Search for the cell housing the specified text and yield its (x, y) center coordinate. 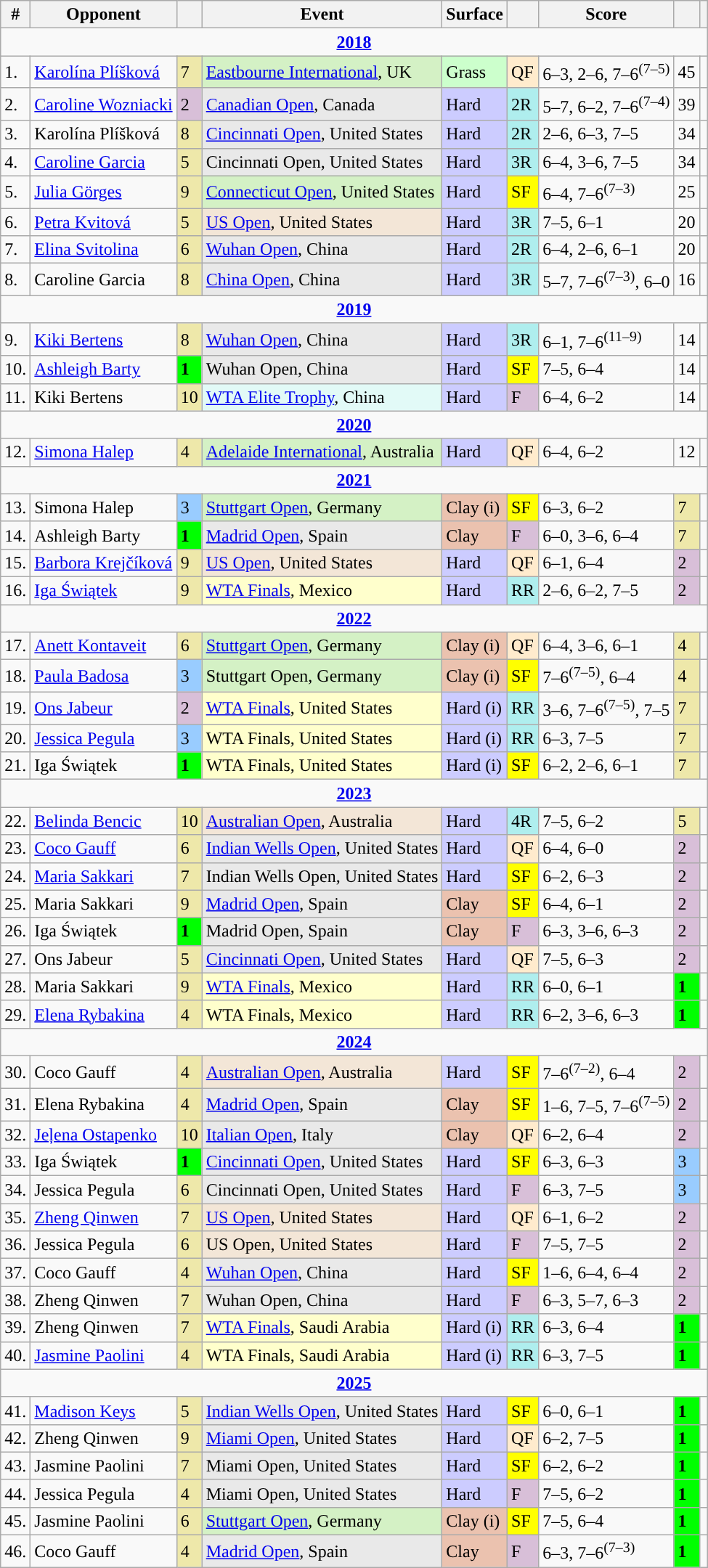
7. (16, 250)
21. (16, 766)
Event (322, 15)
2–6, 6–2, 7–5 (606, 590)
Belinda Bencic (103, 821)
China Open, China (322, 280)
8. (16, 280)
1–6, 7–5, 7–6(7–5) (606, 1105)
25 (687, 192)
7–5, 6–1 (606, 222)
3–6, 7–6(7–5), 7–5 (606, 709)
6–4, 2–6, 6–1 (606, 250)
27. (16, 959)
6–3, 7–6(7–3) (606, 1552)
6–4, 7–6(7–3) (606, 192)
2019 (354, 309)
16. (16, 590)
Elina Svitolina (103, 250)
20. (16, 738)
5–7, 7–6(7–3), 6–0 (606, 280)
6–1, 6–4 (606, 563)
Paula Badosa (103, 677)
32. (16, 1135)
2021 (354, 480)
6–2, 6–3 (606, 876)
41. (16, 1410)
12 (687, 452)
45 (687, 73)
29. (16, 1014)
Madison Keys (103, 1410)
16 (687, 280)
6–4, 3–6, 6–1 (606, 646)
# (16, 15)
6–1, 6–2 (606, 1217)
36. (16, 1245)
2–6, 6–3, 7–5 (606, 134)
5–7, 6–2, 7–6(7–4) (606, 105)
24. (16, 876)
Surface (475, 15)
6. (16, 222)
Connecticut Open, United States (322, 192)
Petra Kvitová (103, 222)
6–3, 6–4 (606, 1328)
13. (16, 507)
Canadian Open, Canada (322, 105)
Anett Kontaveit (103, 646)
Eastbourne International, UK (322, 73)
Barbora Krejčíková (103, 563)
9. (16, 340)
2024 (354, 1042)
35. (16, 1217)
6–4, 6–1 (606, 904)
26. (16, 931)
Caroline Wozniacki (103, 105)
6–1, 7–6(11–9) (606, 340)
6–3, 3–6, 6–3 (606, 931)
19. (16, 709)
14. (16, 535)
1–6, 6–4, 6–4 (606, 1273)
17. (16, 646)
39. (16, 1328)
30. (16, 1073)
15. (16, 563)
2018 (354, 42)
2023 (354, 793)
38. (16, 1300)
Italian Open, Italy (322, 1135)
Score (606, 15)
11. (16, 397)
6–4, 6–0 (606, 849)
28. (16, 987)
Julia Görges (103, 192)
6–2, 3–6, 6–3 (606, 1014)
7–5, 6–3 (606, 959)
6–3, 6–3 (606, 1162)
4. (16, 162)
Jeļena Ostapenko (103, 1135)
12. (16, 452)
6–2, 6–2 (606, 1466)
6–2, 6–4 (606, 1135)
WTA Elite Trophy, China (322, 397)
7–6(7–2), 6–4 (606, 1073)
5. (16, 192)
3. (16, 134)
Grass (475, 73)
42. (16, 1438)
6–2, 7–5 (606, 1438)
6–3, 6–2 (606, 507)
Adelaide International, Australia (322, 452)
37. (16, 1273)
7–6(7–5), 6–4 (606, 677)
34. (16, 1190)
40. (16, 1355)
39 (687, 105)
33. (16, 1162)
43. (16, 1466)
6–3, 5–7, 6–3 (606, 1300)
6–0, 3–6, 6–4 (606, 535)
25. (16, 904)
10. (16, 369)
7–5, 7–5 (606, 1245)
6–4, 3–6, 7–5 (606, 162)
4R (523, 821)
Opponent (103, 15)
6–2, 2–6, 6–1 (606, 766)
18. (16, 677)
1. (16, 73)
44. (16, 1493)
6–3, 2–6, 7–6(7–5) (606, 73)
2020 (354, 425)
23. (16, 849)
2025 (354, 1383)
46. (16, 1552)
22. (16, 821)
45. (16, 1521)
2. (16, 105)
31. (16, 1105)
2022 (354, 618)
